Provide the [x, y] coordinate of the cell's center where the given text is located.  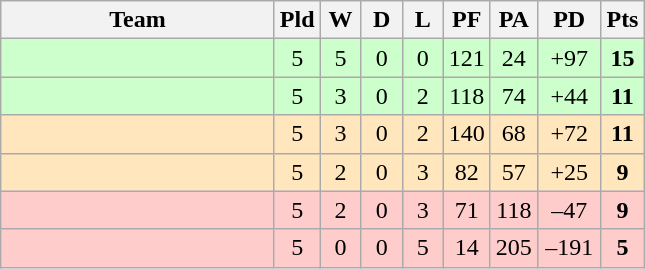
Pld [297, 20]
PD [569, 20]
24 [514, 58]
140 [466, 134]
+25 [569, 172]
57 [514, 172]
+44 [569, 96]
PF [466, 20]
D [382, 20]
Pts [622, 20]
14 [466, 248]
–191 [569, 248]
15 [622, 58]
Team [138, 20]
–47 [569, 210]
71 [466, 210]
PA [514, 20]
74 [514, 96]
+72 [569, 134]
L [422, 20]
W [340, 20]
+97 [569, 58]
205 [514, 248]
121 [466, 58]
82 [466, 172]
68 [514, 134]
